Capture the cell that displays the provided text and extract its (X, Y) central coordinate. 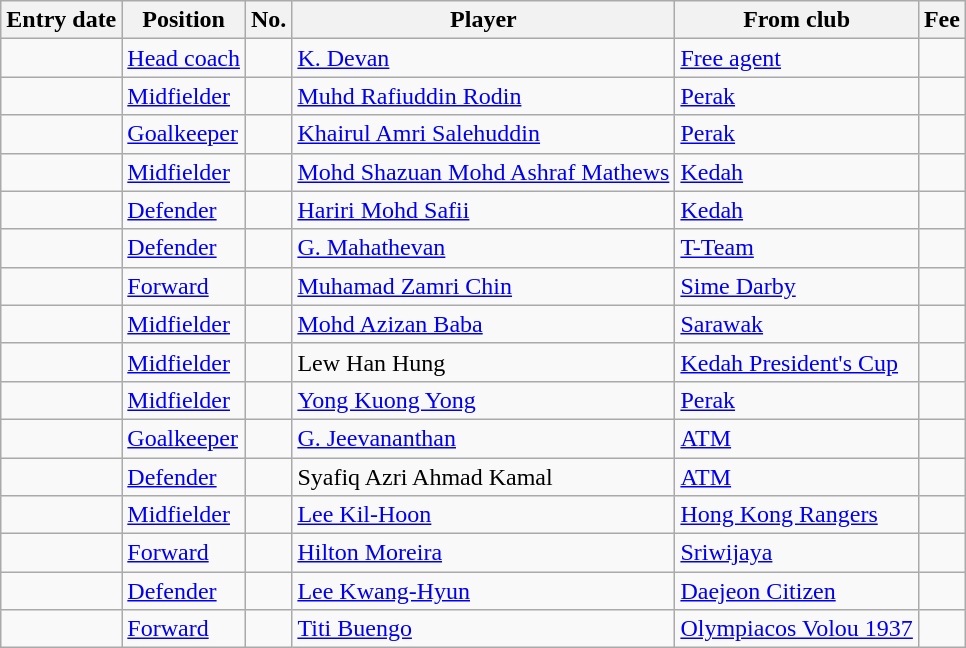
Khairul Amri Salehuddin (484, 134)
No. (268, 20)
Lee Kwang-Hyun (484, 591)
Head coach (184, 58)
Lew Han Hung (484, 362)
Kedah President's Cup (797, 362)
Hong Kong Rangers (797, 515)
G. Jeevananthan (484, 438)
Muhamad Zamri Chin (484, 286)
Syafiq Azri Ahmad Kamal (484, 477)
G. Mahathevan (484, 248)
Mohd Shazuan Mohd Ashraf Mathews (484, 172)
Hilton Moreira (484, 553)
Entry date (62, 20)
Daejeon Citizen (797, 591)
Fee (942, 20)
Lee Kil-Hoon (484, 515)
Titi Buengo (484, 629)
Sarawak (797, 324)
Yong Kuong Yong (484, 400)
Mohd Azizan Baba (484, 324)
Player (484, 20)
Sriwijaya (797, 553)
Free agent (797, 58)
Sime Darby (797, 286)
Hariri Mohd Safii (484, 210)
From club (797, 20)
Muhd Rafiuddin Rodin (484, 96)
T-Team (797, 248)
Position (184, 20)
K. Devan (484, 58)
Olympiacos Volou 1937 (797, 629)
